Locate the cell with the specified text and output its (x, y) center coordinate. 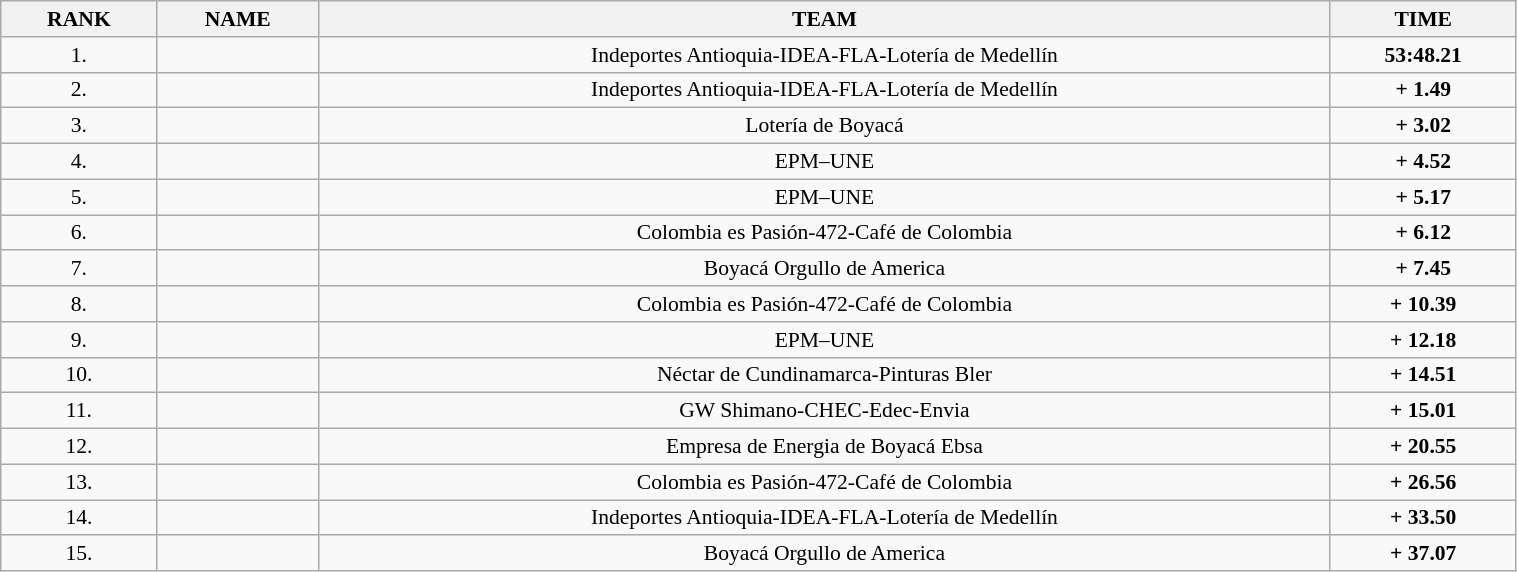
5. (79, 197)
+ 33.50 (1423, 518)
+ 37.07 (1423, 554)
+ 14.51 (1423, 375)
Lotería de Boyacá (824, 126)
Empresa de Energia de Boyacá Ebsa (824, 447)
10. (79, 375)
3. (79, 126)
14. (79, 518)
+ 3.02 (1423, 126)
+ 10.39 (1423, 304)
RANK (79, 19)
+ 5.17 (1423, 197)
6. (79, 233)
15. (79, 554)
+ 12.18 (1423, 340)
53:48.21 (1423, 55)
NAME (238, 19)
1. (79, 55)
13. (79, 482)
11. (79, 411)
+ 6.12 (1423, 233)
+ 20.55 (1423, 447)
TIME (1423, 19)
8. (79, 304)
12. (79, 447)
TEAM (824, 19)
2. (79, 90)
7. (79, 269)
+ 26.56 (1423, 482)
+ 1.49 (1423, 90)
9. (79, 340)
+ 4.52 (1423, 162)
GW Shimano-CHEC-Edec-Envia (824, 411)
4. (79, 162)
+ 15.01 (1423, 411)
Néctar de Cundinamarca-Pinturas Bler (824, 375)
+ 7.45 (1423, 269)
